Extract the [X, Y] coordinate from the center of the cell holding the provided text.  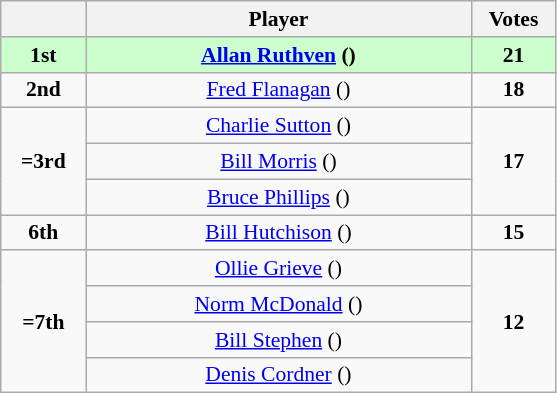
Norm McDonald () [278, 304]
Charlie Sutton () [278, 126]
21 [514, 55]
=3rd [44, 162]
6th [44, 233]
Ollie Grieve () [278, 269]
Bill Morris () [278, 162]
Allan Ruthven () [278, 55]
2nd [44, 90]
17 [514, 162]
Bill Hutchison () [278, 233]
Votes [514, 19]
=7th [44, 322]
15 [514, 233]
Player [278, 19]
Denis Cordner () [278, 375]
18 [514, 90]
Fred Flanagan () [278, 90]
1st [44, 55]
Bill Stephen () [278, 340]
Bruce Phillips () [278, 197]
12 [514, 322]
